Provide the (x, y) coordinate of the cell's center where the given text is located.  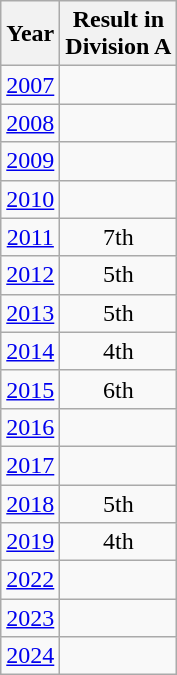
2015 (30, 389)
2011 (30, 237)
2013 (30, 313)
2024 (30, 656)
2017 (30, 465)
6th (118, 389)
2014 (30, 351)
2012 (30, 275)
2016 (30, 427)
2007 (30, 85)
Year (30, 34)
2019 (30, 542)
7th (118, 237)
2023 (30, 618)
2018 (30, 503)
2010 (30, 199)
2008 (30, 123)
2022 (30, 580)
2009 (30, 161)
Result inDivision A (118, 34)
